Detect which cell encompasses the target text, then output its (X, Y) center coordinate. 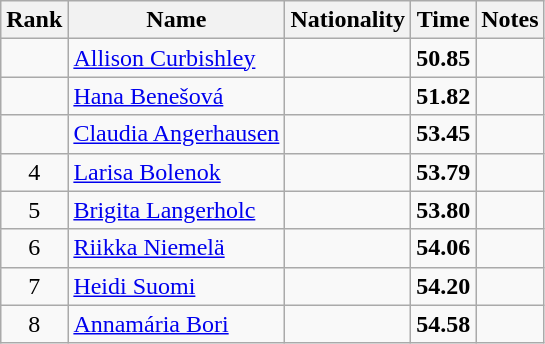
7 (34, 286)
54.06 (444, 248)
51.82 (444, 96)
Larisa Bolenok (176, 172)
4 (34, 172)
50.85 (444, 58)
53.79 (444, 172)
Time (444, 20)
Claudia Angerhausen (176, 134)
Rank (34, 20)
5 (34, 210)
Notes (510, 20)
Name (176, 20)
53.45 (444, 134)
6 (34, 248)
54.58 (444, 324)
Hana Benešová (176, 96)
54.20 (444, 286)
Heidi Suomi (176, 286)
8 (34, 324)
53.80 (444, 210)
Riikka Niemelä (176, 248)
Brigita Langerholc (176, 210)
Nationality (348, 20)
Allison Curbishley (176, 58)
Annamária Bori (176, 324)
